Pinpoint the cell where the given text exists, returning its [X, Y] midpoint coordinate. 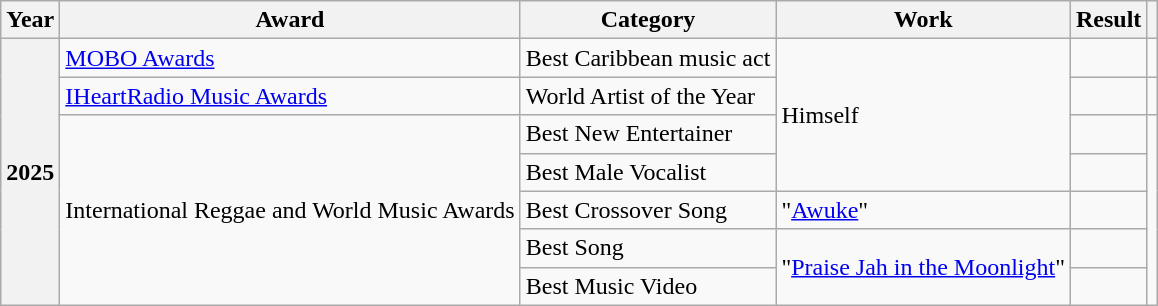
Best Song [648, 248]
"Praise Jah in the Moonlight" [924, 267]
Best New Entertainer [648, 134]
Best Caribbean music act [648, 58]
Category [648, 20]
MOBO Awards [290, 58]
"Awuke" [924, 210]
IHeartRadio Music Awards [290, 96]
Year [30, 20]
Work [924, 20]
2025 [30, 172]
Best Male Vocalist [648, 172]
World Artist of the Year [648, 96]
Best Crossover Song [648, 210]
Result [1108, 20]
Award [290, 20]
Best Music Video [648, 286]
Himself [924, 115]
International Reggae and World Music Awards [290, 210]
